Identify which cell holds the provided text, then report its (X, Y) central coordinate. 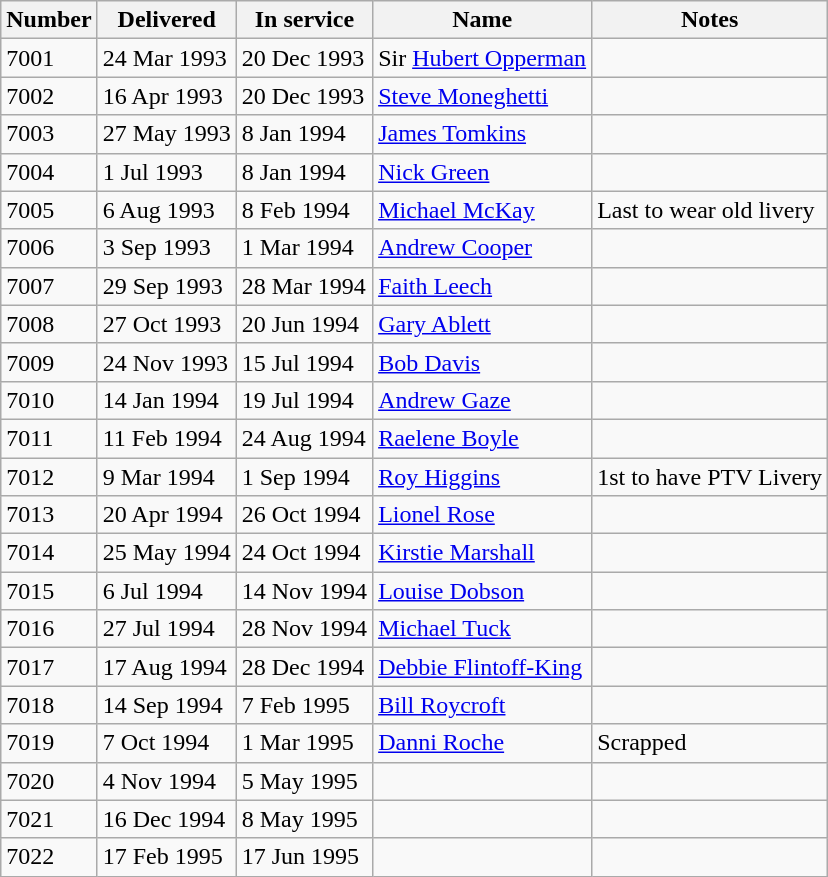
27 Jul 1994 (166, 629)
1 Mar 1995 (304, 743)
Lionel Rose (482, 515)
Delivered (166, 20)
Michael Tuck (482, 629)
15 Jul 1994 (304, 362)
17 Aug 1994 (166, 667)
Faith Leech (482, 286)
7005 (49, 210)
9 Mar 1994 (166, 477)
Michael McKay (482, 210)
Kirstie Marshall (482, 553)
20 Jun 1994 (304, 324)
17 Feb 1995 (166, 857)
26 Oct 1994 (304, 515)
28 Dec 1994 (304, 667)
7022 (49, 857)
3 Sep 1993 (166, 248)
7015 (49, 591)
7008 (49, 324)
7002 (49, 96)
7006 (49, 248)
Danni Roche (482, 743)
24 Aug 1994 (304, 438)
7 Oct 1994 (166, 743)
7004 (49, 172)
Scrapped (710, 743)
11 Feb 1994 (166, 438)
17 Jun 1995 (304, 857)
1st to have PTV Livery (710, 477)
1 Sep 1994 (304, 477)
27 May 1993 (166, 134)
7001 (49, 58)
7020 (49, 781)
7011 (49, 438)
Roy Higgins (482, 477)
29 Sep 1993 (166, 286)
7014 (49, 553)
27 Oct 1993 (166, 324)
19 Jul 1994 (304, 400)
6 Jul 1994 (166, 591)
7010 (49, 400)
25 May 1994 (166, 553)
7016 (49, 629)
Nick Green (482, 172)
16 Apr 1993 (166, 96)
24 Nov 1993 (166, 362)
7007 (49, 286)
24 Oct 1994 (304, 553)
6 Aug 1993 (166, 210)
In service (304, 20)
7 Feb 1995 (304, 705)
Andrew Cooper (482, 248)
Raelene Boyle (482, 438)
Sir Hubert Opperman (482, 58)
1 Mar 1994 (304, 248)
7021 (49, 819)
Notes (710, 20)
20 Apr 1994 (166, 515)
7003 (49, 134)
7013 (49, 515)
Name (482, 20)
Number (49, 20)
Steve Moneghetti (482, 96)
4 Nov 1994 (166, 781)
7019 (49, 743)
14 Sep 1994 (166, 705)
7009 (49, 362)
28 Mar 1994 (304, 286)
Debbie Flintoff-King (482, 667)
24 Mar 1993 (166, 58)
Andrew Gaze (482, 400)
8 Feb 1994 (304, 210)
16 Dec 1994 (166, 819)
1 Jul 1993 (166, 172)
14 Nov 1994 (304, 591)
8 May 1995 (304, 819)
James Tomkins (482, 134)
7017 (49, 667)
Bill Roycroft (482, 705)
Louise Dobson (482, 591)
7012 (49, 477)
7018 (49, 705)
Bob Davis (482, 362)
28 Nov 1994 (304, 629)
Last to wear old livery (710, 210)
14 Jan 1994 (166, 400)
5 May 1995 (304, 781)
Gary Ablett (482, 324)
